Search for the cell housing the specified text and yield its (X, Y) center coordinate. 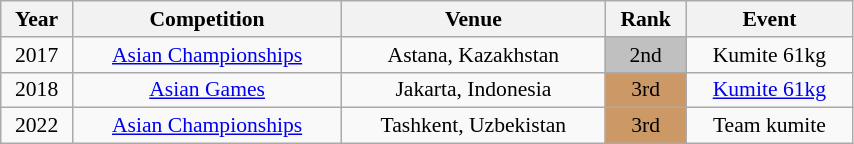
Astana, Kazakhstan (474, 55)
Venue (474, 19)
Jakarta, Indonesia (474, 90)
2017 (37, 55)
Event (769, 19)
Competition (206, 19)
Team kumite (769, 126)
Asian Games (206, 90)
2nd (646, 55)
2018 (37, 90)
2022 (37, 126)
Rank (646, 19)
Tashkent, Uzbekistan (474, 126)
Year (37, 19)
